Return (x, y) of the center of cell containing provided text 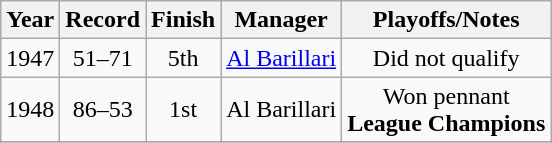
Year (30, 20)
Finish (184, 20)
Manager (282, 20)
86–53 (103, 110)
1st (184, 110)
Did not qualify (446, 58)
Playoffs/Notes (446, 20)
51–71 (103, 58)
Won pennantLeague Champions (446, 110)
5th (184, 58)
1948 (30, 110)
Record (103, 20)
1947 (30, 58)
